Extract the (X, Y) coordinate from the center of the cell holding the provided text.  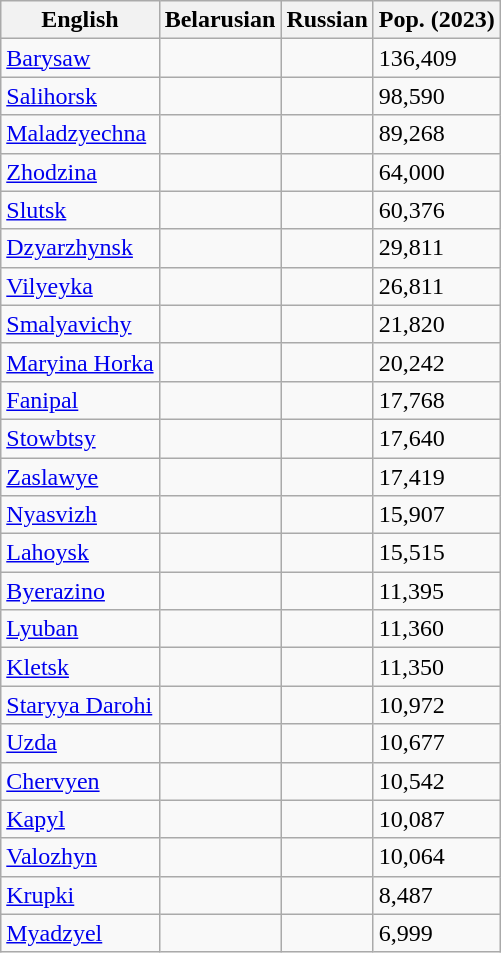
10,064 (436, 857)
Zaslawye (80, 477)
Lahoysk (80, 553)
17,768 (436, 400)
Slutsk (80, 210)
11,395 (436, 591)
8,487 (436, 895)
Barysaw (80, 58)
Stowbtsy (80, 438)
64,000 (436, 172)
Uzda (80, 743)
Smalyavichy (80, 324)
Maryina Horka (80, 362)
20,242 (436, 362)
10,542 (436, 781)
98,590 (436, 96)
Chervyen (80, 781)
11,350 (436, 667)
10,972 (436, 705)
Staryya Darohi (80, 705)
10,087 (436, 819)
Belarusian (220, 20)
Nyasvizh (80, 515)
Zhodzina (80, 172)
17,419 (436, 477)
Kapyl (80, 819)
60,376 (436, 210)
Myadzyel (80, 933)
Russian (327, 20)
21,820 (436, 324)
15,515 (436, 553)
Fanipal (80, 400)
Krupki (80, 895)
Salihorsk (80, 96)
Byerazino (80, 591)
English (80, 20)
10,677 (436, 743)
Dzyarzhynsk (80, 248)
Maladzyechna (80, 134)
6,999 (436, 933)
29,811 (436, 248)
11,360 (436, 629)
Vilyeyka (80, 286)
136,409 (436, 58)
26,811 (436, 286)
Valozhyn (80, 857)
Lyuban (80, 629)
Pop. (2023) (436, 20)
17,640 (436, 438)
15,907 (436, 515)
89,268 (436, 134)
Kletsk (80, 667)
